Output the [X, Y] coordinate of the center of the cell containing the given text.  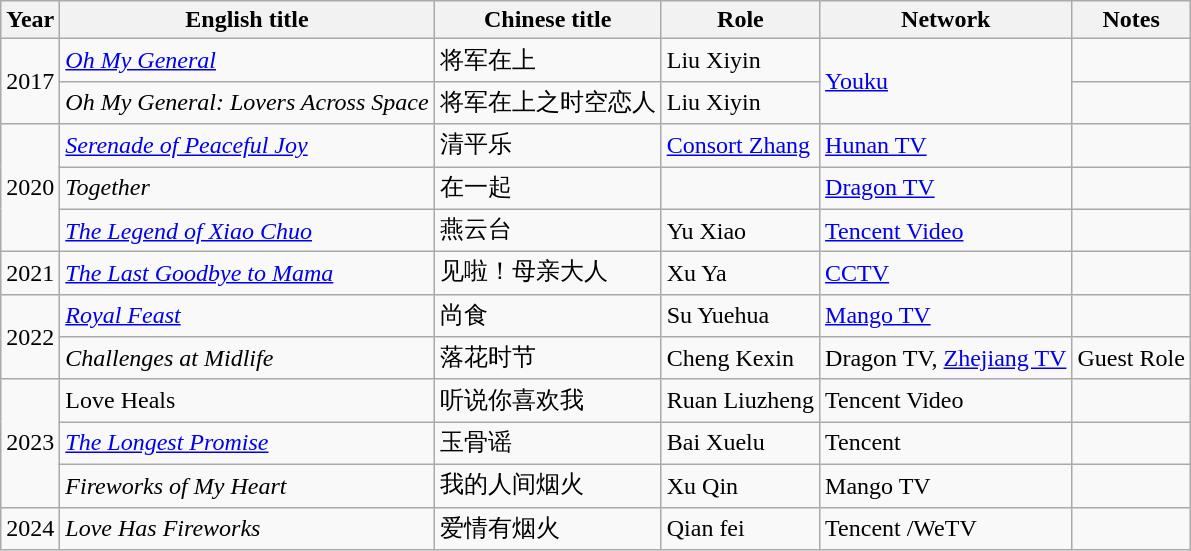
Year [30, 20]
Hunan TV [946, 146]
Xu Qin [740, 486]
Dragon TV [946, 188]
在一起 [548, 188]
清平乐 [548, 146]
Together [247, 188]
Youku [946, 82]
Love Heals [247, 400]
我的人间烟火 [548, 486]
玉骨谣 [548, 444]
尚食 [548, 316]
Royal Feast [247, 316]
2021 [30, 274]
Network [946, 20]
Yu Xiao [740, 230]
Consort Zhang [740, 146]
2020 [30, 188]
Oh My General [247, 60]
将军在上之时空恋人 [548, 102]
The Longest Promise [247, 444]
2024 [30, 528]
将军在上 [548, 60]
Xu Ya [740, 274]
Challenges at Midlife [247, 358]
Tencent /WeTV [946, 528]
Oh My General: Lovers Across Space [247, 102]
Notes [1131, 20]
2017 [30, 82]
Su Yuehua [740, 316]
听说你喜欢我 [548, 400]
The Last Goodbye to Mama [247, 274]
见啦！母亲大人 [548, 274]
Fireworks of My Heart [247, 486]
2023 [30, 443]
CCTV [946, 274]
Qian fei [740, 528]
2022 [30, 336]
Bai Xuelu [740, 444]
Love Has Fireworks [247, 528]
Dragon TV, Zhejiang TV [946, 358]
爱情有烟火 [548, 528]
Role [740, 20]
Tencent [946, 444]
燕云台 [548, 230]
English title [247, 20]
Ruan Liuzheng [740, 400]
Serenade of Peaceful Joy [247, 146]
Chinese title [548, 20]
Cheng Kexin [740, 358]
Guest Role [1131, 358]
The Legend of Xiao Chuo [247, 230]
落花时节 [548, 358]
